For the text-containing cell, return its midpoint in [x, y] coordinate format. 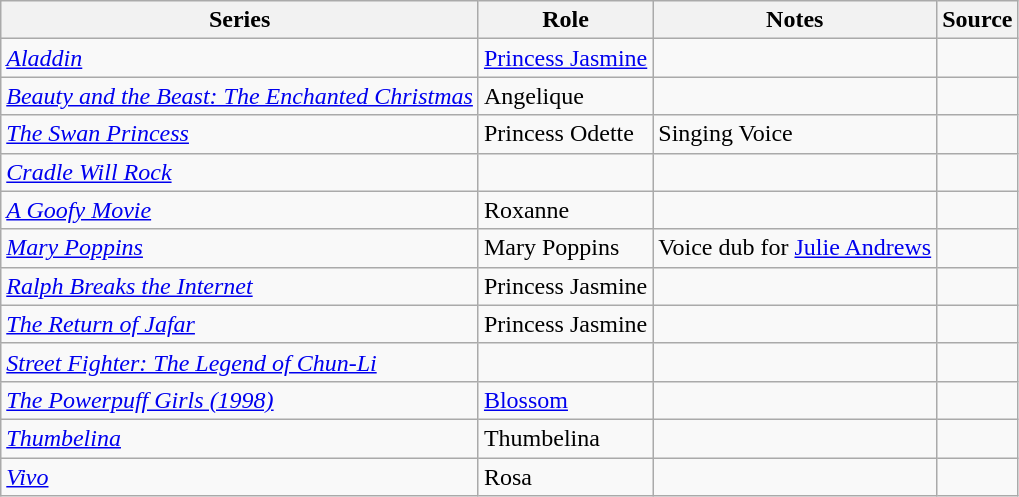
Notes [795, 20]
The Powerpuff Girls (1998) [240, 400]
Role [565, 20]
Blossom [565, 400]
Singing Voice [795, 134]
Ralph Breaks the Internet [240, 286]
The Return of Jafar [240, 324]
Cradle Will Rock [240, 172]
Street Fighter: The Legend of Chun-Li [240, 362]
Vivo [240, 477]
Angelique [565, 96]
Series [240, 20]
Rosa [565, 477]
Princess Odette [565, 134]
A Goofy Movie [240, 210]
Aladdin [240, 58]
Voice dub for Julie Andrews [795, 248]
Source [978, 20]
The Swan Princess [240, 134]
Roxanne [565, 210]
Beauty and the Beast: The Enchanted Christmas [240, 96]
